Capture the cell that displays the provided text and extract its (x, y) central coordinate. 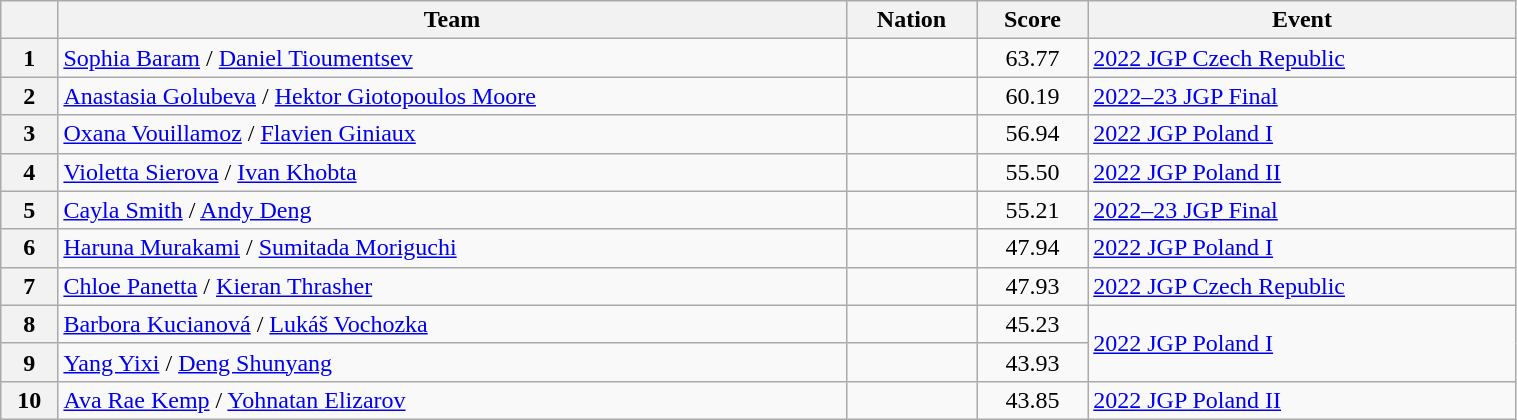
Barbora Kucianová / Lukáš Vochozka (452, 324)
3 (30, 134)
45.23 (1032, 324)
Nation (912, 20)
1 (30, 58)
Team (452, 20)
Sophia Baram / Daniel Tioumentsev (452, 58)
9 (30, 362)
Ava Rae Kemp / Yohnatan Elizarov (452, 400)
56.94 (1032, 134)
60.19 (1032, 96)
Haruna Murakami / Sumitada Moriguchi (452, 248)
55.21 (1032, 210)
2 (30, 96)
7 (30, 286)
Oxana Vouillamoz / Flavien Giniaux (452, 134)
Violetta Sierova / Ivan Khobta (452, 172)
4 (30, 172)
Yang Yixi / Deng Shunyang (452, 362)
Score (1032, 20)
47.93 (1032, 286)
Chloe Panetta / Kieran Thrasher (452, 286)
47.94 (1032, 248)
55.50 (1032, 172)
6 (30, 248)
63.77 (1032, 58)
Cayla Smith / Andy Deng (452, 210)
5 (30, 210)
Anastasia Golubeva / Hektor Giotopoulos Moore (452, 96)
43.93 (1032, 362)
10 (30, 400)
43.85 (1032, 400)
Event (1302, 20)
8 (30, 324)
